Detect which cell encompasses the target text, then output its (x, y) center coordinate. 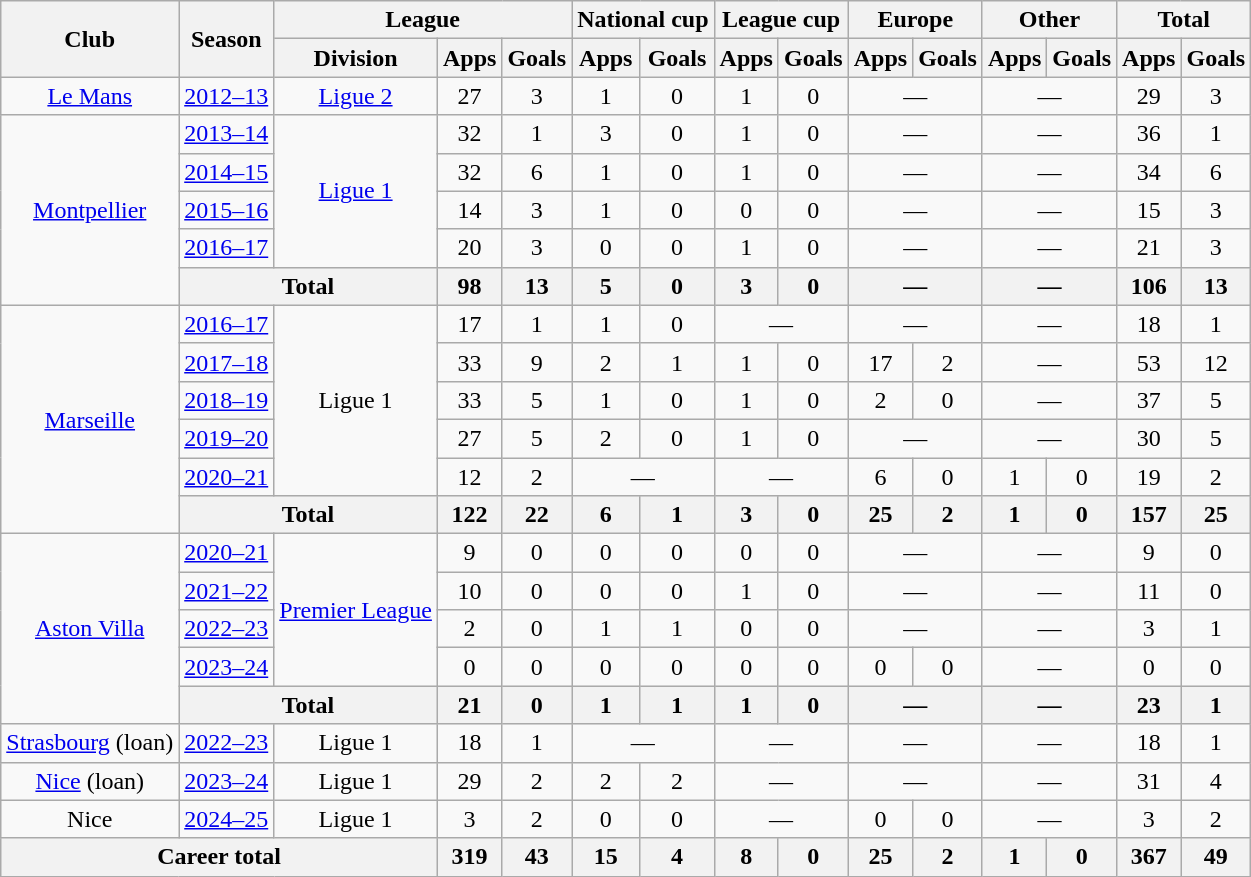
122 (469, 515)
Premier League (356, 610)
53 (1149, 362)
2021–22 (226, 591)
2017–18 (226, 362)
43 (537, 857)
Marseille (90, 419)
22 (537, 515)
Le Mans (90, 96)
157 (1149, 515)
2013–14 (226, 134)
2015–16 (226, 210)
Division (356, 58)
36 (1149, 134)
Aston Villa (90, 629)
Montpellier (90, 210)
2019–20 (226, 438)
Ligue 2 (356, 96)
Other (1049, 20)
2018–19 (226, 400)
8 (746, 857)
14 (469, 210)
10 (469, 591)
106 (1149, 286)
Club (90, 39)
Nice (90, 819)
367 (1149, 857)
20 (469, 248)
2024–25 (226, 819)
11 (1149, 591)
Career total (220, 857)
23 (1149, 705)
National cup (643, 20)
Europe (915, 20)
319 (469, 857)
34 (1149, 172)
19 (1149, 477)
2014–15 (226, 172)
49 (1216, 857)
30 (1149, 438)
League (423, 20)
37 (1149, 400)
Nice (loan) (90, 781)
Season (226, 39)
Strasbourg (loan) (90, 743)
League cup (781, 20)
98 (469, 286)
2012–13 (226, 96)
31 (1149, 781)
